Capture the cell that displays the provided text and extract its [X, Y] central coordinate. 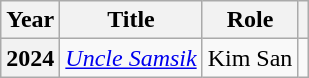
2024 [30, 58]
Role [250, 20]
Title [131, 20]
Kim San [250, 58]
Uncle Samsik [131, 58]
Year [30, 20]
